Determine the (X, Y) coordinate at the center of the cell enclosing the given text.  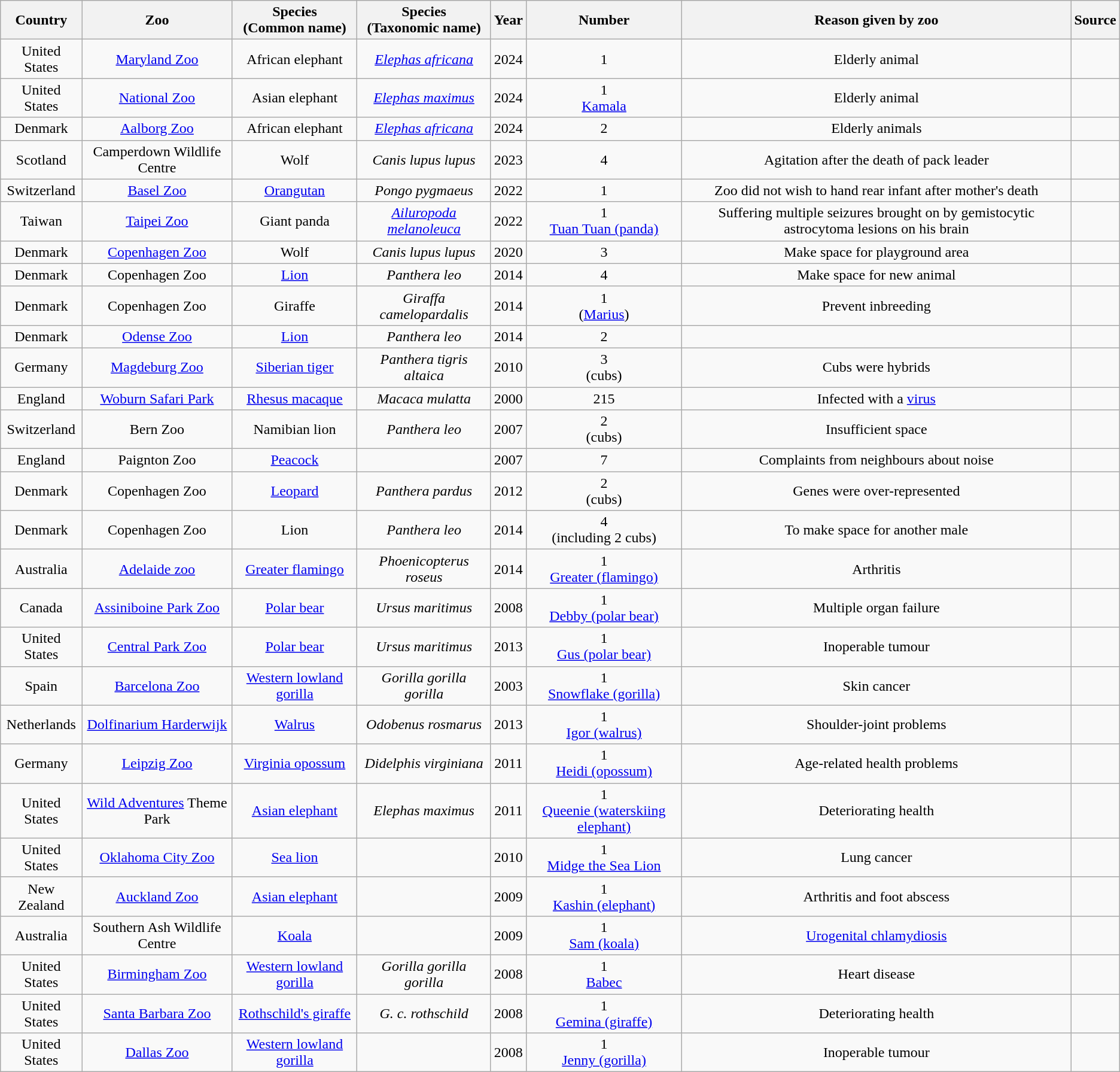
Shoulder-joint problems (876, 724)
Make space for playground area (876, 252)
Suffering multiple seizures brought on by gemistocytic astrocytoma lesions on his brain (876, 221)
Ailuropoda melanoleuca (424, 221)
Wild Adventures Theme Park (157, 810)
Magdeburg Zoo (157, 368)
Taiwan (41, 221)
Zoo did not wish to hand rear infant after mother's death (876, 190)
Peacock (294, 460)
Panthera tigris altaica (424, 368)
Multiple organ failure (876, 608)
2012 (509, 491)
Odense Zoo (157, 336)
Year (509, 20)
2023 (509, 159)
Maryland Zoo (157, 59)
To make space for another male (876, 530)
Heart disease (876, 974)
Make space for new animal (876, 275)
2003 (509, 686)
1Tuan Tuan (panda) (604, 221)
4(including 2 cubs) (604, 530)
Spain (41, 686)
Giant panda (294, 221)
1Gemina (giraffe) (604, 1013)
Paignton Zoo (157, 460)
1Kamala (604, 98)
Leipzig Zoo (157, 764)
1Jenny (gorilla) (604, 1052)
Namibian lion (294, 430)
Netherlands (41, 724)
1Babec (604, 974)
Species(Common name) (294, 20)
Santa Barbara Zoo (157, 1013)
Phoenicopterus roseus (424, 569)
New Zealand (41, 897)
Auckland Zoo (157, 897)
Barcelona Zoo (157, 686)
Leopard (294, 491)
Assiniboine Park Zoo (157, 608)
Genes were over-represented (876, 491)
Greater flamingo (294, 569)
Odobenus rosmarus (424, 724)
1Igor (walrus) (604, 724)
7 (604, 460)
Country (41, 20)
2020 (509, 252)
Scotland (41, 159)
3(cubs) (604, 368)
Basel Zoo (157, 190)
Elderly animals (876, 129)
215 (604, 398)
Arthritis and foot abscess (876, 897)
Macaca mulatta (424, 398)
Number (604, 20)
Skin cancer (876, 686)
Aalborg Zoo (157, 129)
Dolfinarium Harderwijk (157, 724)
1Gus (polar bear) (604, 646)
1Debby (polar bear) (604, 608)
Sea lion (294, 857)
Zoo (157, 20)
1(Marius) (604, 305)
Adelaide zoo (157, 569)
Prevent inbreeding (876, 305)
Canada (41, 608)
Southern Ash Wildlife Centre (157, 935)
Agitation after the death of pack leader (876, 159)
1Queenie (waterskiing elephant) (604, 810)
Infected with a virus (876, 398)
National Zoo (157, 98)
Taipei Zoo (157, 221)
Lung cancer (876, 857)
Urogenital chlamydiosis (876, 935)
Arthritis (876, 569)
Dallas Zoo (157, 1052)
1Sam (koala) (604, 935)
Reason given by zoo (876, 20)
Woburn Safari Park (157, 398)
Cubs were hybrids (876, 368)
1Snowflake (gorilla) (604, 686)
Pongo pygmaeus (424, 190)
Koala (294, 935)
Species(Taxonomic name) (424, 20)
Virginia opossum (294, 764)
Giraffa camelopardalis (424, 305)
Orangutan (294, 190)
Panthera pardus (424, 491)
Siberian tiger (294, 368)
1Greater (flamingo) (604, 569)
G. c. rothschild (424, 1013)
1Midge the Sea Lion (604, 857)
Didelphis virginiana (424, 764)
Complaints from neighbours about noise (876, 460)
Central Park Zoo (157, 646)
2000 (509, 398)
Source (1095, 20)
1Heidi (opossum) (604, 764)
Birmingham Zoo (157, 974)
1Kashin (elephant) (604, 897)
Rothschild's giraffe (294, 1013)
Insufficient space (876, 430)
3 (604, 252)
Rhesus macaque (294, 398)
Walrus (294, 724)
Oklahoma City Zoo (157, 857)
Bern Zoo (157, 430)
Age-related health problems (876, 764)
Camperdown Wildlife Centre (157, 159)
Giraffe (294, 305)
